Capture the cell that displays the provided text and extract its [X, Y] central coordinate. 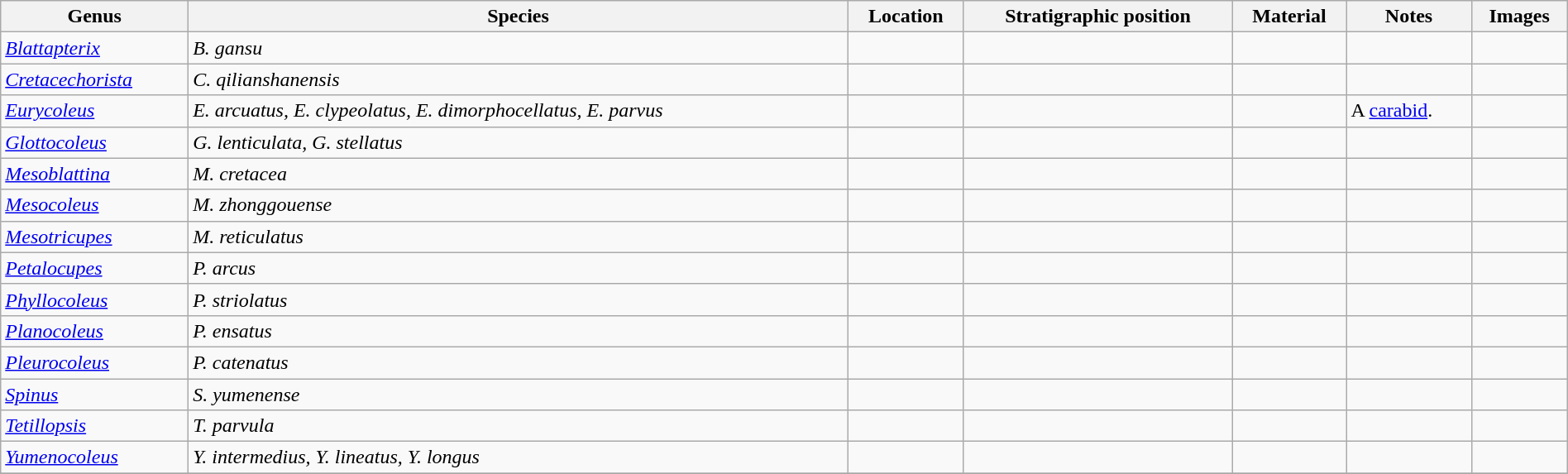
P. ensatus [519, 331]
Pleurocoleus [94, 362]
Images [1519, 17]
G. lenticulata, G. stellatus [519, 142]
Stratigraphic position [1098, 17]
Petalocupes [94, 268]
Notes [1409, 17]
M. reticulatus [519, 237]
Material [1289, 17]
P. arcus [519, 268]
S. yumenense [519, 395]
Yumenocoleus [94, 457]
M. zhonggouense [519, 205]
Eurycoleus [94, 111]
A carabid. [1409, 111]
E. arcuatus, E. clypeolatus, E. dimorphocellatus, E. parvus [519, 111]
T. parvula [519, 426]
Location [906, 17]
M. cretacea [519, 174]
Mesoblattina [94, 174]
Y. intermedius, Y. lineatus, Y. longus [519, 457]
C. qilianshanensis [519, 79]
Phyllocoleus [94, 299]
Cretacechorista [94, 79]
Genus [94, 17]
Planocoleus [94, 331]
Spinus [94, 395]
Blattapterix [94, 48]
Mesocoleus [94, 205]
B. gansu [519, 48]
Tetillopsis [94, 426]
Glottocoleus [94, 142]
P. catenatus [519, 362]
Species [519, 17]
Mesotricupes [94, 237]
P. striolatus [519, 299]
